Capture the cell that displays the provided text and extract its (X, Y) central coordinate. 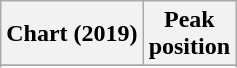
Chart (2019) (72, 34)
Peakposition (189, 34)
